Extract the [X, Y] coordinate from the center of the cell holding the provided text.  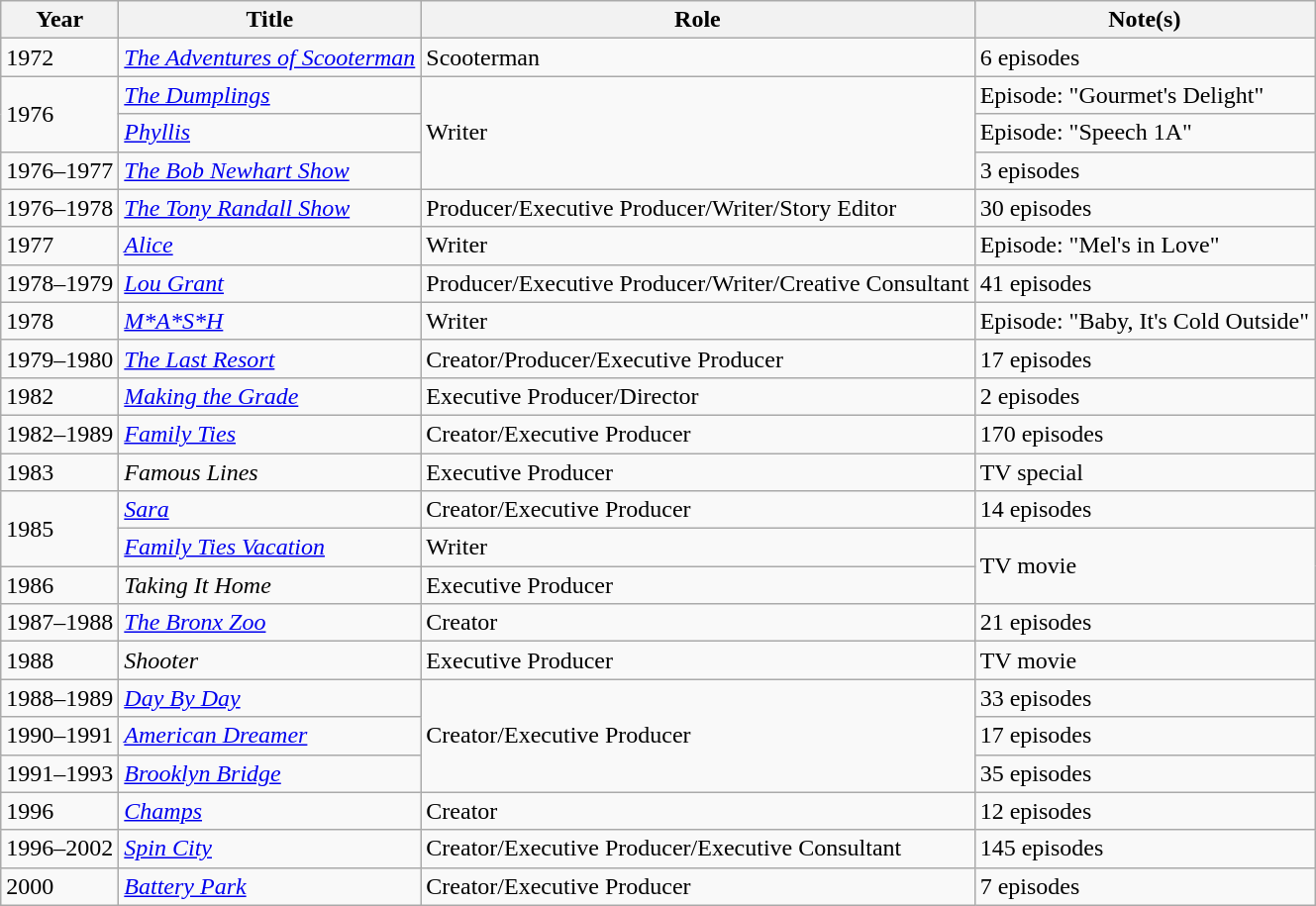
Phyllis [269, 133]
1996–2002 [59, 849]
The Dumplings [269, 95]
The Tony Randall Show [269, 208]
1976–1978 [59, 208]
Family Ties [269, 434]
1985 [59, 529]
Brooklyn Bridge [269, 773]
33 episodes [1145, 698]
Episode: "Speech 1A" [1145, 133]
1979–1980 [59, 358]
Sara [269, 510]
Episode: "Mel's in Love" [1145, 246]
Making the Grade [269, 396]
1972 [59, 57]
Scooterman [697, 57]
1977 [59, 246]
The Last Resort [269, 358]
Producer/Executive Producer/Writer/Story Editor [697, 208]
30 episodes [1145, 208]
6 episodes [1145, 57]
Creator/Executive Producer/Executive Consultant [697, 849]
TV special [1145, 472]
170 episodes [1145, 434]
1982–1989 [59, 434]
Producer/Executive Producer/Writer/Creative Consultant [697, 283]
Shooter [269, 660]
Executive Producer/Director [697, 396]
1987–1988 [59, 623]
2 episodes [1145, 396]
American Dreamer [269, 736]
1982 [59, 396]
1983 [59, 472]
35 episodes [1145, 773]
21 episodes [1145, 623]
7 episodes [1145, 886]
Episode: "Baby, It's Cold Outside" [1145, 321]
3 episodes [1145, 170]
Note(s) [1145, 20]
2000 [59, 886]
1978–1979 [59, 283]
1996 [59, 811]
Champs [269, 811]
Episode: "Gourmet's Delight" [1145, 95]
The Bronx Zoo [269, 623]
1986 [59, 585]
1988 [59, 660]
1976 [59, 114]
Role [697, 20]
M*A*S*H [269, 321]
Famous Lines [269, 472]
1990–1991 [59, 736]
Title [269, 20]
1991–1993 [59, 773]
14 episodes [1145, 510]
Family Ties Vacation [269, 548]
1978 [59, 321]
Alice [269, 246]
145 episodes [1145, 849]
1976–1977 [59, 170]
1988–1989 [59, 698]
41 episodes [1145, 283]
Taking It Home [269, 585]
Creator/Producer/Executive Producer [697, 358]
Battery Park [269, 886]
12 episodes [1145, 811]
Year [59, 20]
Spin City [269, 849]
Lou Grant [269, 283]
The Bob Newhart Show [269, 170]
The Adventures of Scooterman [269, 57]
Day By Day [269, 698]
